Return (x, y) of the center of cell containing provided text 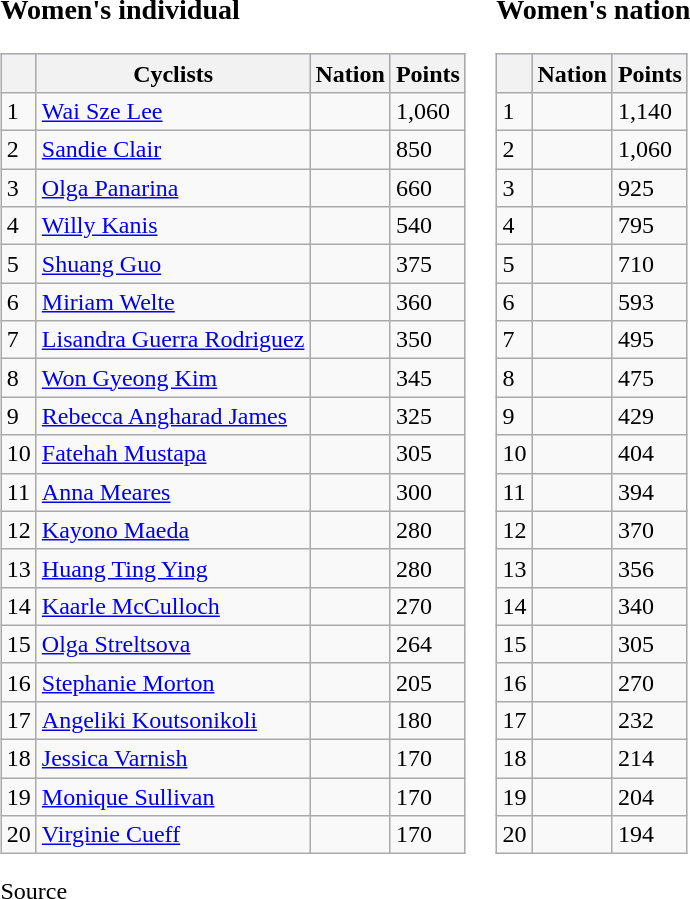
300 (428, 492)
Olga Panarina (173, 188)
180 (428, 720)
Rebecca Angharad James (173, 416)
205 (428, 682)
360 (428, 302)
Huang Ting Ying (173, 568)
850 (428, 150)
Miriam Welte (173, 302)
Lisandra Guerra Rodriguez (173, 340)
495 (650, 340)
Fatehah Mustapa (173, 454)
356 (650, 568)
264 (428, 644)
Monique Sullivan (173, 797)
Angeliki Koutsonikoli (173, 720)
340 (650, 606)
Cyclists (173, 73)
194 (650, 835)
325 (428, 416)
232 (650, 720)
795 (650, 226)
394 (650, 492)
710 (650, 264)
540 (428, 226)
370 (650, 530)
345 (428, 378)
660 (428, 188)
429 (650, 416)
Willy Kanis (173, 226)
375 (428, 264)
350 (428, 340)
1,140 (650, 111)
Anna Meares (173, 492)
Kayono Maeda (173, 530)
404 (650, 454)
Sandie Clair (173, 150)
Won Gyeong Kim (173, 378)
Shuang Guo (173, 264)
Jessica Varnish (173, 759)
Olga Streltsova (173, 644)
Kaarle McCulloch (173, 606)
Virginie Cueff (173, 835)
204 (650, 797)
Wai Sze Lee (173, 111)
214 (650, 759)
475 (650, 378)
593 (650, 302)
Stephanie Morton (173, 682)
925 (650, 188)
